Locate the cell with the specified text and output its [x, y] center coordinate. 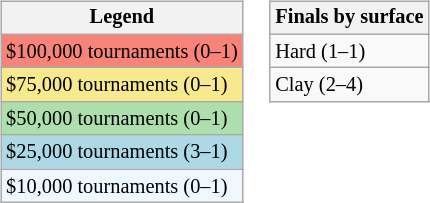
Clay (2–4) [349, 85]
Finals by surface [349, 18]
$75,000 tournaments (0–1) [122, 85]
Legend [122, 18]
$100,000 tournaments (0–1) [122, 51]
Hard (1–1) [349, 51]
$10,000 tournaments (0–1) [122, 186]
$25,000 tournaments (3–1) [122, 152]
$50,000 tournaments (0–1) [122, 119]
